For the text-containing cell, return its midpoint in [x, y] coordinate format. 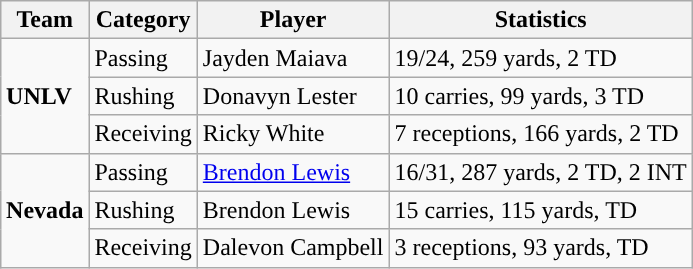
15 carries, 115 yards, TD [540, 210]
Statistics [540, 20]
19/24, 259 yards, 2 TD [540, 58]
10 carries, 99 yards, 3 TD [540, 96]
Player [293, 20]
Category [143, 20]
UNLV [45, 96]
Dalevon Campbell [293, 248]
16/31, 287 yards, 2 TD, 2 INT [540, 172]
Team [45, 20]
3 receptions, 93 yards, TD [540, 248]
Donavyn Lester [293, 96]
Ricky White [293, 134]
7 receptions, 166 yards, 2 TD [540, 134]
Nevada [45, 210]
Jayden Maiava [293, 58]
